Pinpoint the cell where the given text exists, returning its (x, y) midpoint coordinate. 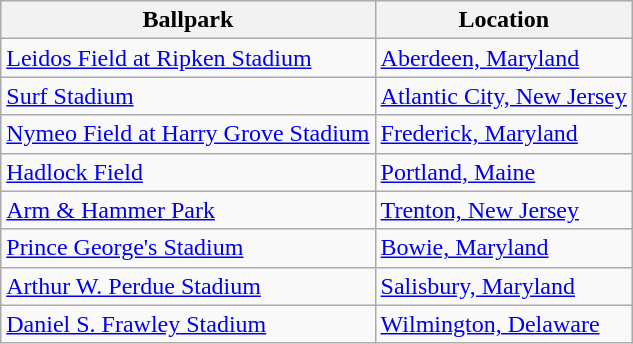
Arm & Hammer Park (188, 210)
Wilmington, Delaware (504, 324)
Daniel S. Frawley Stadium (188, 324)
Nymeo Field at Harry Grove Stadium (188, 134)
Leidos Field at Ripken Stadium (188, 58)
Atlantic City, New Jersey (504, 96)
Frederick, Maryland (504, 134)
Ballpark (188, 20)
Trenton, New Jersey (504, 210)
Bowie, Maryland (504, 248)
Prince George's Stadium (188, 248)
Salisbury, Maryland (504, 286)
Surf Stadium (188, 96)
Portland, Maine (504, 172)
Aberdeen, Maryland (504, 58)
Arthur W. Perdue Stadium (188, 286)
Location (504, 20)
Hadlock Field (188, 172)
